Determine the (X, Y) coordinate at the center of the cell enclosing the given text.  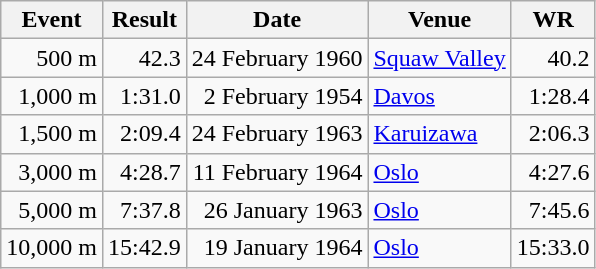
1:31.0 (144, 96)
3,000 m (52, 172)
40.2 (553, 58)
42.3 (144, 58)
1,000 m (52, 96)
Result (144, 20)
4:28.7 (144, 172)
Date (277, 20)
19 January 1964 (277, 248)
26 January 1963 (277, 210)
11 February 1964 (277, 172)
2 February 1954 (277, 96)
Karuizawa (440, 134)
WR (553, 20)
500 m (52, 58)
15:42.9 (144, 248)
2:09.4 (144, 134)
7:37.8 (144, 210)
4:27.6 (553, 172)
Davos (440, 96)
Venue (440, 20)
5,000 m (52, 210)
2:06.3 (553, 134)
24 February 1963 (277, 134)
Squaw Valley (440, 58)
10,000 m (52, 248)
24 February 1960 (277, 58)
15:33.0 (553, 248)
1:28.4 (553, 96)
1,500 m (52, 134)
Event (52, 20)
7:45.6 (553, 210)
